Identify which cell holds the provided text, then report its (x, y) central coordinate. 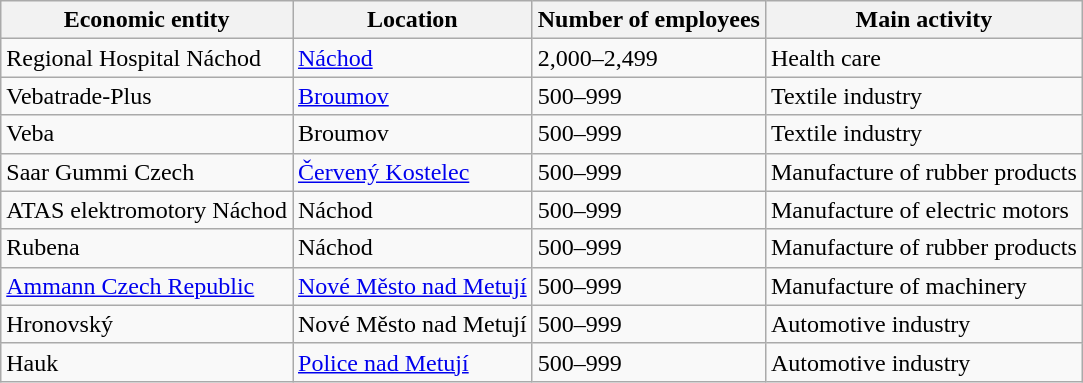
Number of employees (648, 20)
Economic entity (147, 20)
Vebatrade-Plus (147, 96)
Ammann Czech Republic (147, 286)
Saar Gummi Czech (147, 172)
Regional Hospital Náchod (147, 58)
Manufacture of machinery (924, 286)
Veba (147, 134)
Hronovský (147, 324)
Rubena (147, 248)
Health care (924, 58)
Červený Kostelec (412, 172)
2,000–2,499 (648, 58)
Manufacture of electric motors (924, 210)
Police nad Metují (412, 362)
ATAS elektromotory Náchod (147, 210)
Location (412, 20)
Hauk (147, 362)
Main activity (924, 20)
